From the cell containing the given text, extract its center point as [x, y] coordinate. 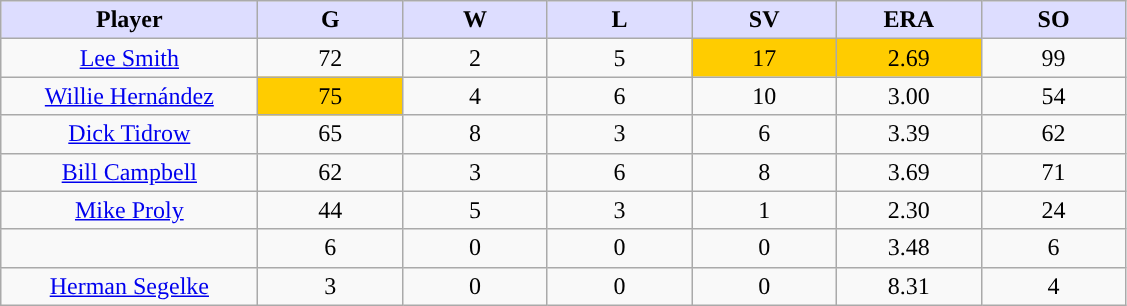
G [330, 20]
SO [1054, 20]
17 [764, 58]
Mike Proly [130, 210]
75 [330, 96]
44 [330, 210]
54 [1054, 96]
8.31 [910, 286]
10 [764, 96]
99 [1054, 58]
3.39 [910, 134]
72 [330, 58]
3.00 [910, 96]
SV [764, 20]
2 [476, 58]
71 [1054, 172]
ERA [910, 20]
2.30 [910, 210]
Lee Smith [130, 58]
24 [1054, 210]
L [620, 20]
3.48 [910, 248]
W [476, 20]
Player [130, 20]
65 [330, 134]
2.69 [910, 58]
3.69 [910, 172]
Dick Tidrow [130, 134]
Bill Campbell [130, 172]
1 [764, 210]
Willie Hernández [130, 96]
Herman Segelke [130, 286]
